Extract the [X, Y] coordinate from the center of the cell holding the provided text.  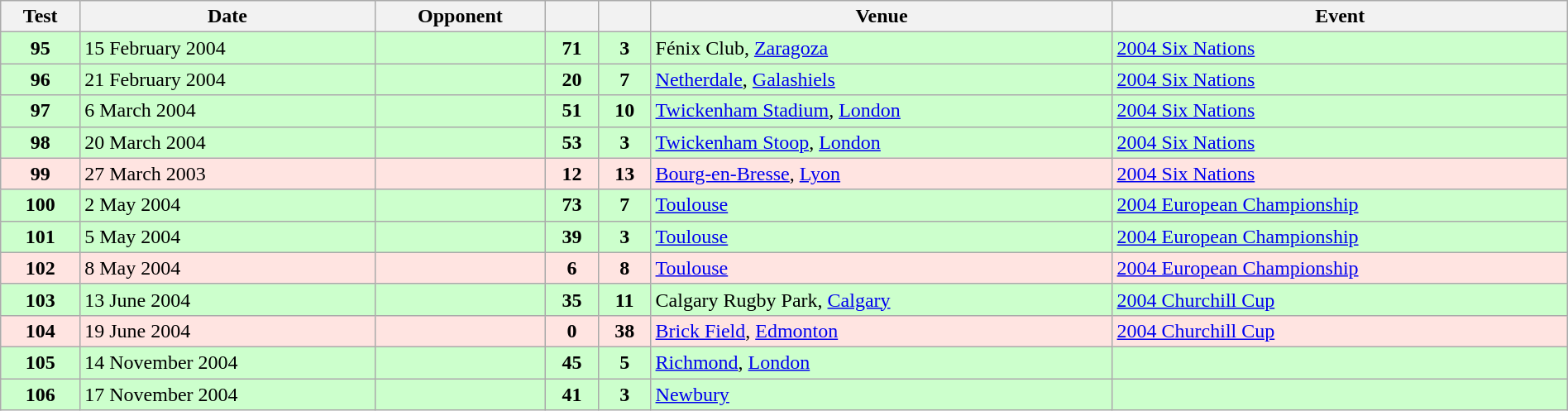
45 [572, 362]
53 [572, 142]
98 [41, 142]
21 February 2004 [227, 79]
11 [624, 299]
Venue [882, 17]
73 [572, 205]
39 [572, 237]
Twickenham Stadium, London [882, 111]
106 [41, 394]
15 February 2004 [227, 48]
103 [41, 299]
105 [41, 362]
14 November 2004 [227, 362]
100 [41, 205]
8 [624, 268]
Calgary Rugby Park, Calgary [882, 299]
51 [572, 111]
95 [41, 48]
5 May 2004 [227, 237]
13 June 2004 [227, 299]
13 [624, 174]
38 [624, 331]
20 [572, 79]
Test [41, 17]
12 [572, 174]
41 [572, 394]
Richmond, London [882, 362]
20 March 2004 [227, 142]
6 [572, 268]
Twickenham Stoop, London [882, 142]
35 [572, 299]
Brick Field, Edmonton [882, 331]
71 [572, 48]
19 June 2004 [227, 331]
Fénix Club, Zaragoza [882, 48]
6 March 2004 [227, 111]
2 May 2004 [227, 205]
101 [41, 237]
97 [41, 111]
8 May 2004 [227, 268]
Netherdale, Galashiels [882, 79]
99 [41, 174]
102 [41, 268]
17 November 2004 [227, 394]
5 [624, 362]
Bourg-en-Bresse, Lyon [882, 174]
0 [572, 331]
104 [41, 331]
96 [41, 79]
Newbury [882, 394]
Event [1340, 17]
27 March 2003 [227, 174]
10 [624, 111]
Opponent [460, 17]
Date [227, 17]
